Determine the [x, y] coordinate at the center of the cell enclosing the given text.  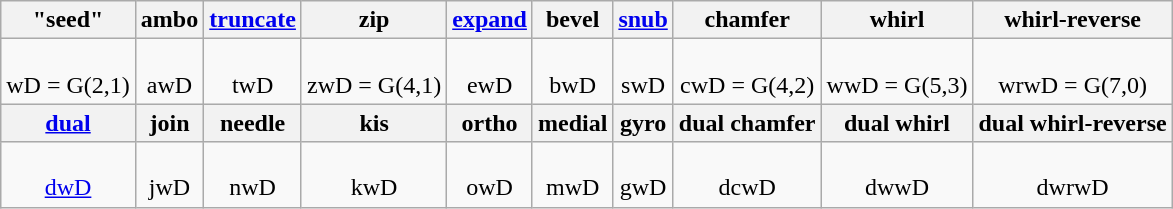
jwD [169, 174]
truncate [253, 20]
swD [643, 72]
zwD = G(4,1) [374, 72]
mwD [572, 174]
kis [374, 123]
wwD = G(5,3) [897, 72]
dual chamfer [747, 123]
owD [490, 174]
bwD [572, 72]
ortho [490, 123]
medial [572, 123]
dcwD [747, 174]
wrwD = G(7,0) [1072, 72]
gyro [643, 123]
chamfer [747, 20]
whirl [897, 20]
whirl-reverse [1072, 20]
join [169, 123]
ambo [169, 20]
bevel [572, 20]
needle [253, 123]
dual whirl-reverse [1072, 123]
dwwD [897, 174]
"seed" [68, 20]
gwD [643, 174]
cwD = G(4,2) [747, 72]
dwrwD [1072, 174]
dual [68, 123]
dwD [68, 174]
snub [643, 20]
twD [253, 72]
expand [490, 20]
nwD [253, 174]
wD = G(2,1) [68, 72]
zip [374, 20]
ewD [490, 72]
kwD [374, 174]
dual whirl [897, 123]
awD [169, 72]
